Capture the cell that displays the provided text and extract its (x, y) central coordinate. 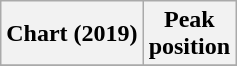
Chart (2019) (72, 34)
Peakposition (189, 34)
